Detect which cell encompasses the target text, then output its (x, y) center coordinate. 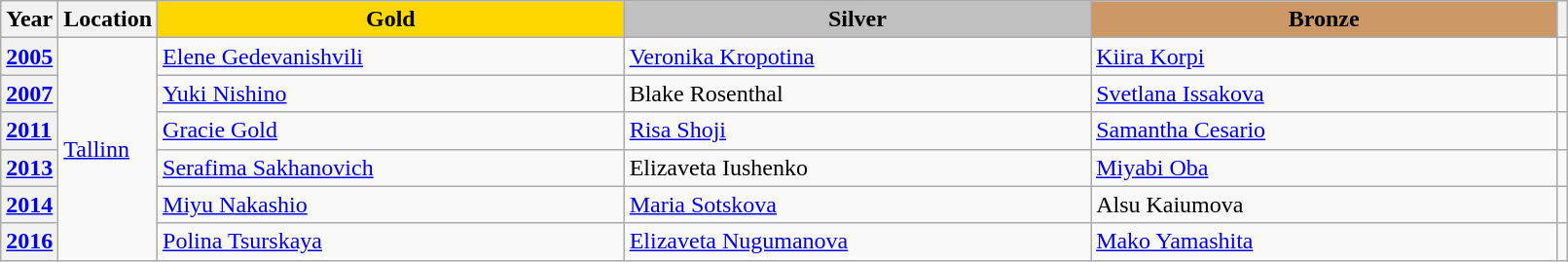
2013 (29, 168)
Elizaveta Iushenko (857, 168)
Gold (391, 19)
Samantha Cesario (1324, 131)
Kiira Korpi (1324, 56)
Veronika Kropotina (857, 56)
Silver (857, 19)
Miyu Nakashio (391, 205)
Alsu Kaiumova (1324, 205)
Elene Gedevanishvili (391, 56)
Tallinn (108, 149)
Miyabi Oba (1324, 168)
Gracie Gold (391, 131)
Svetlana Issakova (1324, 94)
2016 (29, 242)
Serafima Sakhanovich (391, 168)
Yuki Nishino (391, 94)
Mako Yamashita (1324, 242)
Bronze (1324, 19)
2011 (29, 131)
Elizaveta Nugumanova (857, 242)
Year (29, 19)
2007 (29, 94)
Maria Sotskova (857, 205)
Risa Shoji (857, 131)
Polina Tsurskaya (391, 242)
Location (108, 19)
2005 (29, 56)
Blake Rosenthal (857, 94)
2014 (29, 205)
